Locate the cell with the specified text and output its [x, y] center coordinate. 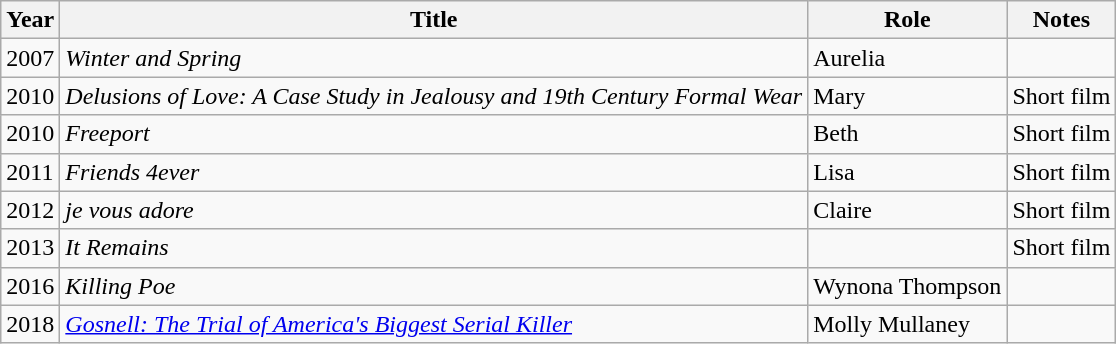
2011 [30, 172]
Wynona Thompson [908, 286]
2013 [30, 248]
Role [908, 20]
Lisa [908, 172]
Mary [908, 96]
2012 [30, 210]
Freeport [434, 134]
Aurelia [908, 58]
Gosnell: The Trial of America's Biggest Serial Killer [434, 324]
2016 [30, 286]
Friends 4ever [434, 172]
je vous adore [434, 210]
Claire [908, 210]
2007 [30, 58]
It Remains [434, 248]
Molly Mullaney [908, 324]
Delusions of Love: A Case Study in Jealousy and 19th Century Formal Wear [434, 96]
Beth [908, 134]
Killing Poe [434, 286]
Winter and Spring [434, 58]
Notes [1062, 20]
Year [30, 20]
Title [434, 20]
2018 [30, 324]
